Identify which cell holds the provided text, then report its [x, y] central coordinate. 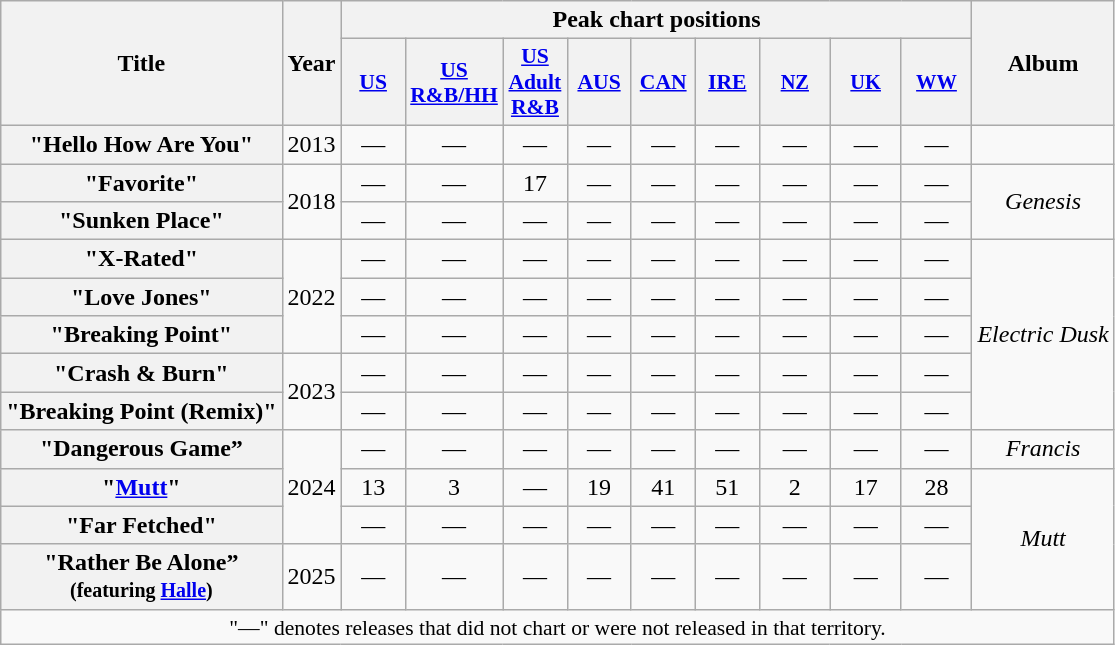
USR&B/HH [454, 82]
2024 [312, 487]
"X-Rated" [142, 259]
IRE [727, 82]
"Breaking Point" [142, 335]
"Mutt" [142, 487]
"Hello How Are You" [142, 144]
51 [727, 487]
"Rather Be Alone”(featuring Halle) [142, 576]
Year [312, 64]
Album [1043, 64]
CAN [663, 82]
NZ [794, 82]
"Far Fetched" [142, 525]
"Sunken Place" [142, 221]
"Dangerous Game” [142, 449]
USAdult R&B [535, 82]
2023 [312, 392]
WW [936, 82]
13 [373, 487]
Mutt [1043, 538]
"Breaking Point (Remix)" [142, 411]
Peak chart positions [656, 20]
"Crash & Burn" [142, 373]
2013 [312, 144]
Francis [1043, 449]
28 [936, 487]
Electric Dusk [1043, 335]
US [373, 82]
"—" denotes releases that did not chart or were not released in that territory. [558, 627]
3 [454, 487]
"Favorite" [142, 183]
41 [663, 487]
2018 [312, 202]
UK [866, 82]
2025 [312, 576]
AUS [599, 82]
"Love Jones" [142, 297]
Genesis [1043, 202]
2022 [312, 297]
19 [599, 487]
Title [142, 64]
2 [794, 487]
